Capture the cell that displays the provided text and extract its [X, Y] central coordinate. 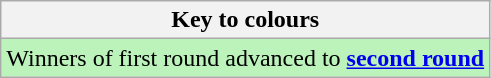
Winners of first round advanced to second round [246, 58]
Key to colours [246, 20]
